For the text-containing cell, return its midpoint in (X, Y) coordinate format. 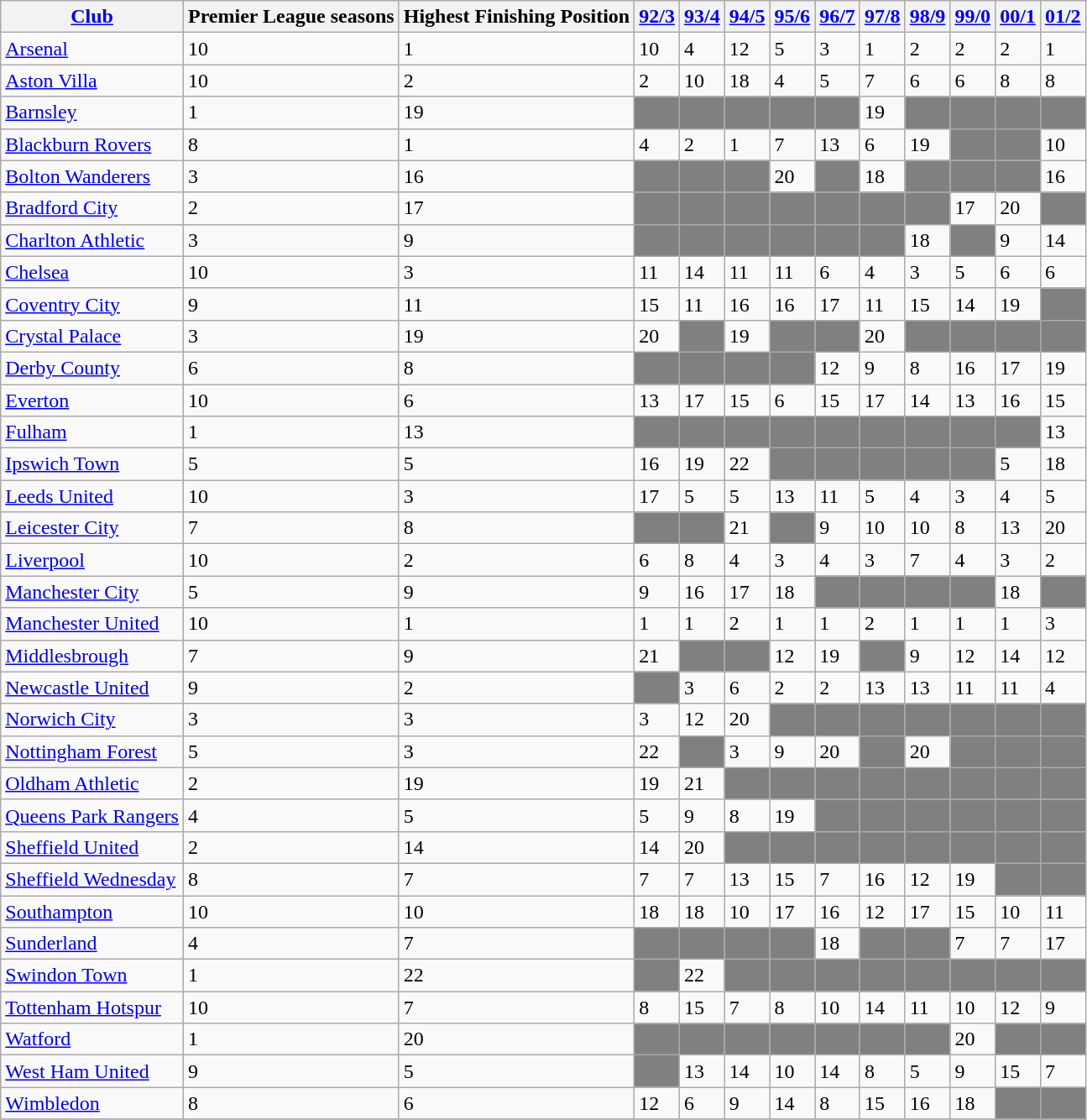
Bolton Wanderers (92, 176)
Fulham (92, 432)
West Ham United (92, 1071)
Liverpool (92, 560)
Everton (92, 400)
Manchester United (92, 624)
Leicester City (92, 528)
92/3 (657, 17)
99/0 (973, 17)
97/8 (882, 17)
Charlton Athletic (92, 240)
Barnsley (92, 113)
Aston Villa (92, 81)
Crystal Palace (92, 336)
Swindon Town (92, 976)
Arsenal (92, 49)
Newcastle United (92, 688)
Wimbledon (92, 1103)
Highest Finishing Position (516, 17)
94/5 (747, 17)
Premier League seasons (290, 17)
Bradford City (92, 208)
Tottenham Hotspur (92, 1007)
Norwich City (92, 720)
Ipswich Town (92, 464)
98/9 (928, 17)
01/2 (1063, 17)
Middlesbrough (92, 656)
Oldham Athletic (92, 783)
Derby County (92, 368)
Manchester City (92, 592)
Sheffield United (92, 847)
Blackburn Rovers (92, 144)
Coventry City (92, 304)
Leeds United (92, 496)
Club (92, 17)
Nottingham Forest (92, 751)
95/6 (792, 17)
Chelsea (92, 272)
Southampton (92, 911)
Watford (92, 1039)
96/7 (838, 17)
Sheffield Wednesday (92, 879)
Queens Park Rangers (92, 815)
Sunderland (92, 944)
93/4 (702, 17)
00/1 (1018, 17)
